Identify which cell holds the provided text, then report its (x, y) central coordinate. 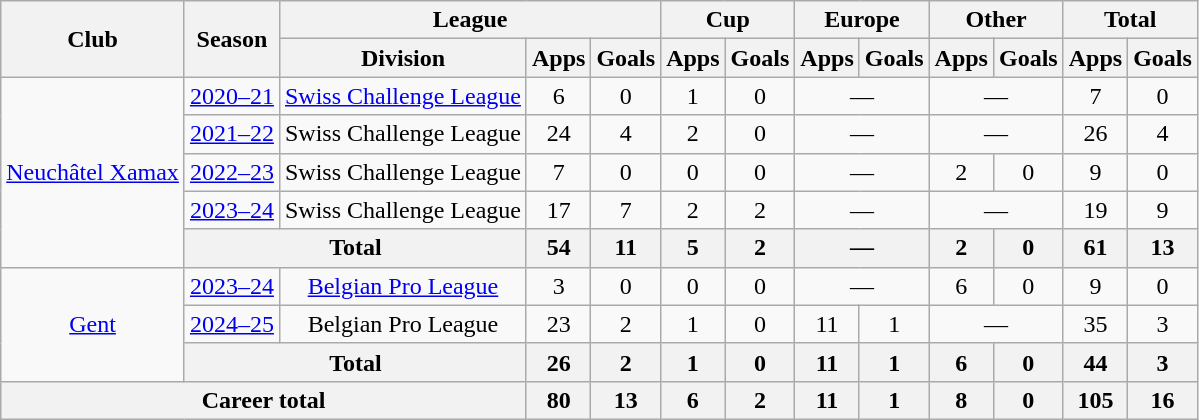
24 (558, 134)
2021–22 (232, 134)
80 (558, 400)
2024–25 (232, 324)
61 (1095, 248)
Career total (264, 400)
Gent (93, 324)
Neuchâtel Xamax (93, 172)
2022–23 (232, 172)
19 (1095, 210)
23 (558, 324)
Club (93, 39)
Europe (862, 20)
54 (558, 248)
35 (1095, 324)
5 (693, 248)
17 (558, 210)
105 (1095, 400)
2020–21 (232, 96)
44 (1095, 362)
Division (402, 58)
8 (961, 400)
Other (996, 20)
Cup (728, 20)
Season (232, 39)
16 (1163, 400)
League (470, 20)
